Return (X, Y) of the center of cell containing provided text 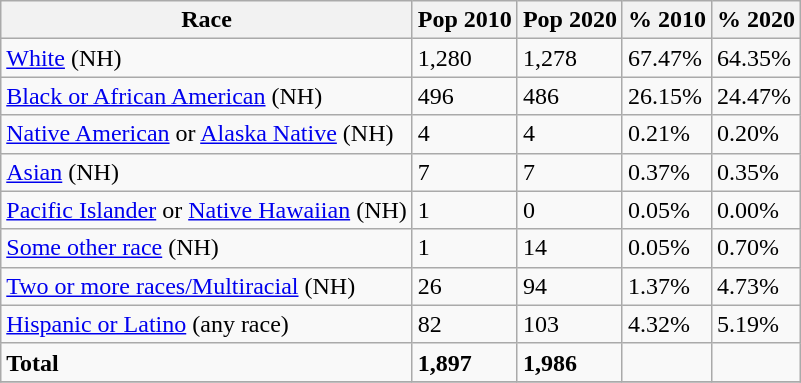
4.73% (756, 286)
486 (570, 96)
0.37% (666, 172)
0 (570, 210)
26.15% (666, 96)
Pacific Islander or Native Hawaiian (NH) (207, 210)
26 (464, 286)
0.21% (666, 134)
Some other race (NH) (207, 248)
0.00% (756, 210)
1.37% (666, 286)
% 2020 (756, 20)
496 (464, 96)
103 (570, 324)
Pop 2020 (570, 20)
14 (570, 248)
Native American or Alaska Native (NH) (207, 134)
5.19% (756, 324)
67.47% (666, 58)
Pop 2010 (464, 20)
4.32% (666, 324)
White (NH) (207, 58)
% 2010 (666, 20)
Asian (NH) (207, 172)
1,280 (464, 58)
Total (207, 362)
1,986 (570, 362)
Black or African American (NH) (207, 96)
64.35% (756, 58)
94 (570, 286)
24.47% (756, 96)
0.20% (756, 134)
Race (207, 20)
1,897 (464, 362)
Hispanic or Latino (any race) (207, 324)
0.35% (756, 172)
0.70% (756, 248)
Two or more races/Multiracial (NH) (207, 286)
82 (464, 324)
1,278 (570, 58)
